From the cell containing the given text, extract its center point as (x, y) coordinate. 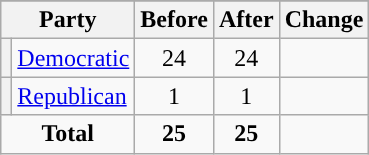
Democratic (74, 58)
Republican (74, 96)
After (246, 20)
Change (324, 20)
Party (68, 20)
Total (68, 134)
Before (174, 20)
